Determine the [X, Y] coordinate at the center of the cell enclosing the given text.  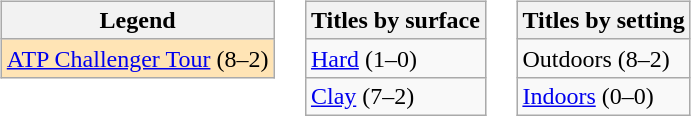
Clay (7–2) [395, 96]
Hard (1–0) [395, 58]
ATP Challenger Tour (8–2) [138, 58]
Indoors (0–0) [604, 96]
Titles by surface [395, 20]
Legend [138, 20]
Outdoors (8–2) [604, 58]
Titles by setting [604, 20]
